Determine the [x, y] coordinate at the center of the cell enclosing the given text.  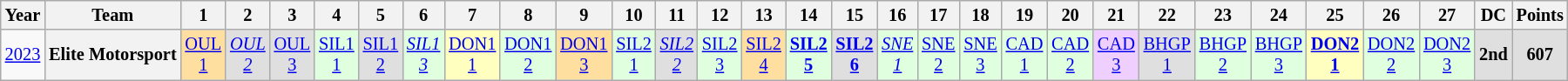
15 [855, 15]
25 [1335, 15]
BHGP3 [1279, 55]
SIL26 [855, 55]
16 [897, 15]
SIL24 [763, 55]
12 [720, 15]
2023 [23, 55]
SNE3 [980, 55]
DON22 [1391, 55]
22 [1167, 15]
SIL22 [677, 55]
17 [938, 15]
21 [1117, 15]
SIL13 [423, 55]
1 [204, 15]
19 [1024, 15]
Year [23, 15]
DON13 [584, 55]
607 [1540, 55]
2 [247, 15]
10 [633, 15]
CAD2 [1070, 55]
3 [293, 15]
23 [1223, 15]
DON12 [528, 55]
DON11 [472, 55]
OUL2 [247, 55]
BHGP2 [1223, 55]
DON23 [1447, 55]
7 [472, 15]
SIL21 [633, 55]
4 [336, 15]
26 [1391, 15]
DON21 [1335, 55]
DC [1493, 15]
SIL12 [381, 55]
11 [677, 15]
Team [112, 15]
9 [584, 15]
8 [528, 15]
SIL11 [336, 55]
18 [980, 15]
CAD1 [1024, 55]
2nd [1493, 55]
5 [381, 15]
Elite Motorsport [112, 55]
SIL25 [808, 55]
OUL3 [293, 55]
27 [1447, 15]
6 [423, 15]
Points [1540, 15]
24 [1279, 15]
SIL23 [720, 55]
13 [763, 15]
SNE2 [938, 55]
SNE1 [897, 55]
CAD3 [1117, 55]
20 [1070, 15]
OUL1 [204, 55]
BHGP1 [1167, 55]
14 [808, 15]
